From the cell containing the given text, extract its center point as (X, Y) coordinate. 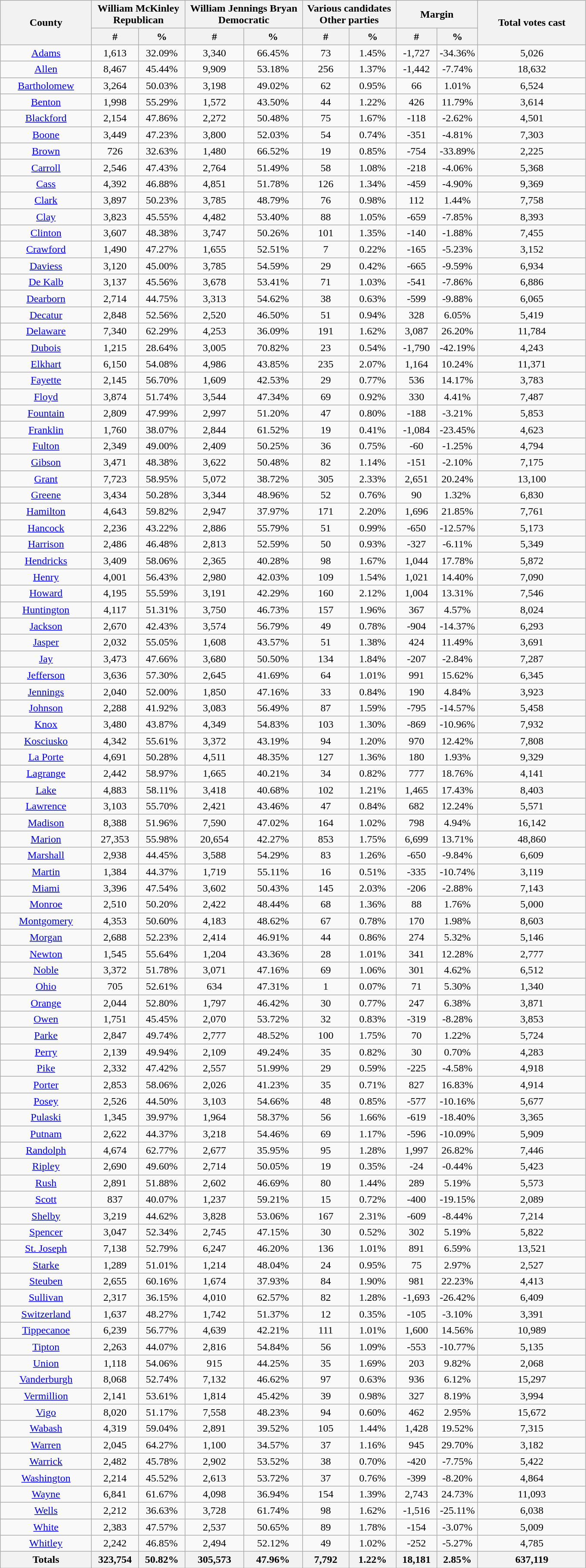
1.39% (373, 1494)
45.52% (162, 1478)
1.14% (373, 462)
5,853 (532, 413)
58.37% (273, 1117)
5,573 (532, 1183)
2,645 (214, 675)
8,020 (115, 1412)
Rush (46, 1183)
Wabash (46, 1429)
3,418 (214, 790)
1.20% (373, 741)
-154 (417, 1527)
2,044 (115, 1003)
-4.06% (457, 167)
45.44% (162, 69)
7 (326, 250)
109 (326, 577)
50.65% (273, 1527)
Porter (46, 1085)
Jay (46, 659)
15,297 (532, 1380)
1,289 (115, 1265)
St. Joseph (46, 1248)
7,214 (532, 1216)
4,117 (115, 610)
Fountain (46, 413)
1,719 (214, 872)
8,393 (532, 216)
Pike (46, 1068)
0.83% (373, 1019)
6,934 (532, 266)
Fulton (46, 446)
-118 (417, 118)
47.54% (162, 888)
1,428 (417, 1429)
60.16% (162, 1281)
1.66% (373, 1117)
45.56% (162, 282)
2,070 (214, 1019)
Morgan (46, 937)
26.20% (457, 331)
Various candidatesOther parties (349, 15)
43.22% (162, 528)
2,938 (115, 855)
3,728 (214, 1510)
51.37% (273, 1314)
2.03% (373, 888)
54.06% (162, 1363)
16 (326, 872)
2,651 (417, 479)
38.72% (273, 479)
43.50% (273, 102)
62.29% (162, 331)
1.38% (373, 642)
3,923 (532, 691)
-4.81% (457, 135)
167 (326, 1216)
247 (417, 1003)
2,546 (115, 167)
2,414 (214, 937)
52.56% (162, 315)
Putnam (46, 1134)
1,345 (115, 1117)
Kosciusko (46, 741)
-400 (417, 1199)
46.50% (273, 315)
52 (326, 495)
50.26% (273, 233)
6,038 (532, 1510)
190 (417, 691)
1.26% (373, 855)
23 (326, 348)
6.38% (457, 1003)
27,353 (115, 839)
50.60% (162, 921)
1,964 (214, 1117)
-7.85% (457, 216)
4,794 (532, 446)
798 (417, 823)
301 (417, 970)
-206 (417, 888)
1.90% (373, 1281)
6,609 (532, 855)
0.93% (373, 544)
44.45% (162, 855)
2,527 (532, 1265)
47.66% (162, 659)
-26.42% (457, 1298)
-10.96% (457, 724)
47.31% (273, 986)
28.64% (162, 348)
3,636 (115, 675)
54.66% (273, 1101)
5,026 (532, 53)
2,214 (115, 1478)
2,844 (214, 429)
-10.16% (457, 1101)
7,546 (532, 593)
945 (417, 1445)
County (46, 22)
1.35% (373, 233)
1,814 (214, 1396)
4,001 (115, 577)
Warren (46, 1445)
40.68% (273, 790)
1,609 (214, 380)
2.97% (457, 1265)
51.96% (162, 823)
37.93% (273, 1281)
1,674 (214, 1281)
157 (326, 610)
-60 (417, 446)
2,886 (214, 528)
171 (326, 512)
17.78% (457, 561)
53.61% (162, 1396)
7,723 (115, 479)
48.44% (273, 904)
Martin (46, 872)
-3.21% (457, 413)
Cass (46, 184)
Tipton (46, 1347)
47.23% (162, 135)
50.82% (162, 1560)
5,419 (532, 315)
2,688 (115, 937)
43.19% (273, 741)
Clay (46, 216)
274 (417, 937)
Monroe (46, 904)
68 (326, 904)
12.42% (457, 741)
3,182 (532, 1445)
26.82% (457, 1150)
50.50% (273, 659)
3,087 (417, 331)
46.20% (273, 1248)
70 (417, 1036)
-7.86% (457, 282)
42.21% (273, 1330)
2,332 (115, 1068)
51.88% (162, 1183)
2,272 (214, 118)
35.95% (273, 1150)
56.49% (273, 708)
67 (326, 921)
3,800 (214, 135)
2,236 (115, 528)
3,047 (115, 1232)
66 (417, 86)
-665 (417, 266)
-23.45% (457, 429)
145 (326, 888)
1,742 (214, 1314)
3,340 (214, 53)
0.72% (373, 1199)
2,026 (214, 1085)
Allen (46, 69)
55.79% (273, 528)
6,150 (115, 364)
3,313 (214, 299)
8,603 (532, 921)
3,828 (214, 1216)
Owen (46, 1019)
Gibson (46, 462)
46.42% (273, 1003)
170 (417, 921)
Johnson (46, 708)
3,219 (115, 1216)
6,512 (532, 970)
-34.36% (457, 53)
62 (326, 86)
28 (326, 954)
61.52% (273, 429)
52.03% (273, 135)
0.52% (373, 1232)
53.18% (273, 69)
4,511 (214, 757)
Jefferson (46, 675)
1,572 (214, 102)
103 (326, 724)
13,521 (532, 1248)
-3.10% (457, 1314)
6.12% (457, 1380)
41.92% (162, 708)
45.55% (162, 216)
160 (326, 593)
1.37% (373, 69)
3,473 (115, 659)
36.09% (273, 331)
3,083 (214, 708)
37.97% (273, 512)
43.85% (273, 364)
0.75% (373, 446)
55.64% (162, 954)
39.52% (273, 1429)
8,467 (115, 69)
48.52% (273, 1036)
5,173 (532, 528)
2,141 (115, 1396)
3,120 (115, 266)
2,997 (214, 413)
36 (326, 446)
0.54% (373, 348)
47.43% (162, 167)
66.52% (273, 151)
56.77% (162, 1330)
1,100 (214, 1445)
64.27% (162, 1445)
46.73% (273, 610)
-14.57% (457, 708)
-577 (417, 1101)
1,637 (115, 1314)
Knox (46, 724)
2.31% (373, 1216)
2,677 (214, 1150)
777 (417, 774)
Bartholomew (46, 86)
-1.25% (457, 446)
Randolph (46, 1150)
7,340 (115, 331)
6,699 (417, 839)
55.11% (273, 872)
48.23% (273, 1412)
-327 (417, 544)
8,024 (532, 610)
Crawford (46, 250)
51.17% (162, 1412)
36.63% (162, 1510)
50.20% (162, 904)
1,490 (115, 250)
1.69% (373, 1363)
56.70% (162, 380)
4,353 (115, 921)
-609 (417, 1216)
3,264 (115, 86)
4,914 (532, 1085)
83 (326, 855)
20.24% (457, 479)
5,677 (532, 1101)
73 (326, 53)
7,487 (532, 397)
2.20% (373, 512)
55.98% (162, 839)
61.74% (273, 1510)
0.86% (373, 937)
Jennings (46, 691)
1,751 (115, 1019)
-335 (417, 872)
637,119 (532, 1560)
-10.74% (457, 872)
2,421 (214, 806)
4,501 (532, 118)
0.60% (373, 1412)
Wayne (46, 1494)
52.61% (162, 986)
4.57% (457, 610)
1.78% (373, 1527)
7,792 (326, 1560)
4,785 (532, 1543)
-795 (417, 708)
-12.57% (457, 528)
4,283 (532, 1052)
15,672 (532, 1412)
1,760 (115, 429)
3,005 (214, 348)
3,874 (115, 397)
5.32% (457, 937)
-7.75% (457, 1461)
682 (417, 806)
58 (326, 167)
164 (326, 823)
50.05% (273, 1167)
-459 (417, 184)
De Kalb (46, 282)
45.78% (162, 1461)
Whitley (46, 1543)
2,557 (214, 1068)
7,303 (532, 135)
48.96% (273, 495)
52.51% (273, 250)
0.22% (373, 250)
33 (326, 691)
34.57% (273, 1445)
3,409 (115, 561)
7,932 (532, 724)
18.76% (457, 774)
7,132 (214, 1380)
-225 (417, 1068)
2,602 (214, 1183)
328 (417, 315)
95 (326, 1150)
970 (417, 741)
41.69% (273, 675)
7,758 (532, 200)
64 (326, 675)
1,998 (115, 102)
289 (417, 1183)
-218 (417, 167)
Miami (46, 888)
330 (417, 397)
Grant (46, 479)
10.24% (457, 364)
-18.40% (457, 1117)
Brown (46, 151)
39 (326, 1396)
-2.84% (457, 659)
2,089 (532, 1199)
-19.15% (457, 1199)
1,164 (417, 364)
112 (417, 200)
-9.59% (457, 266)
18,181 (417, 1560)
1.16% (373, 1445)
47.34% (273, 397)
2,743 (417, 1494)
341 (417, 954)
127 (326, 757)
-165 (417, 250)
2,613 (214, 1478)
6.05% (457, 315)
36.94% (273, 1494)
54.46% (273, 1134)
5,571 (532, 806)
4,986 (214, 364)
76 (326, 200)
11,784 (532, 331)
3,449 (115, 135)
45.42% (273, 1396)
-8.28% (457, 1019)
57.30% (162, 675)
3,544 (214, 397)
45.45% (162, 1019)
Montgomery (46, 921)
William McKinleyRepublican (139, 15)
367 (417, 610)
41.23% (273, 1085)
13,100 (532, 479)
3,747 (214, 233)
4,864 (532, 1478)
62.57% (273, 1298)
4.41% (457, 397)
Hancock (46, 528)
3,602 (214, 888)
90 (417, 495)
6.59% (457, 1248)
Ripley (46, 1167)
827 (417, 1085)
-0.44% (457, 1167)
48.27% (162, 1314)
Jackson (46, 626)
4,319 (115, 1429)
Adams (46, 53)
4,243 (532, 348)
6,409 (532, 1298)
Decatur (46, 315)
Madison (46, 823)
6,239 (115, 1330)
1.98% (457, 921)
0.80% (373, 413)
-596 (417, 1134)
51.99% (273, 1068)
14.17% (457, 380)
4.62% (457, 970)
-25.11% (457, 1510)
52.59% (273, 544)
1,118 (115, 1363)
4,691 (115, 757)
Floyd (46, 397)
3,119 (532, 872)
49.94% (162, 1052)
49.74% (162, 1036)
5,072 (214, 479)
1,655 (214, 250)
11,093 (532, 1494)
3,678 (214, 282)
3,823 (115, 216)
54.62% (273, 299)
48.79% (273, 200)
36.15% (162, 1298)
2,690 (115, 1167)
6,293 (532, 626)
837 (115, 1199)
52.74% (162, 1380)
William Jennings BryanDemocratic (244, 15)
327 (417, 1396)
8,388 (115, 823)
136 (326, 1248)
58.97% (162, 774)
126 (326, 184)
54.59% (273, 266)
4.84% (457, 691)
Franklin (46, 429)
38.07% (162, 429)
726 (115, 151)
53.52% (273, 1461)
Greene (46, 495)
16.83% (457, 1085)
46.91% (273, 937)
-1,693 (417, 1298)
46.62% (273, 1380)
1.17% (373, 1134)
24.73% (457, 1494)
50 (326, 544)
50.43% (273, 888)
61.67% (162, 1494)
54.83% (273, 724)
52.79% (162, 1248)
Tippecanoe (46, 1330)
2,317 (115, 1298)
54 (326, 135)
1,004 (417, 593)
42.53% (273, 380)
4,010 (214, 1298)
Howard (46, 593)
52.00% (162, 691)
48.62% (273, 921)
1,384 (115, 872)
-10.09% (457, 1134)
43.57% (273, 642)
-399 (417, 1478)
1.96% (373, 610)
2,526 (115, 1101)
991 (417, 675)
Daviess (46, 266)
42.29% (273, 593)
302 (417, 1232)
89 (326, 1527)
2,670 (115, 626)
4,392 (115, 184)
-2.88% (457, 888)
4,098 (214, 1494)
Orange (46, 1003)
5,909 (532, 1134)
4,482 (214, 216)
3,391 (532, 1314)
9,909 (214, 69)
2,145 (115, 380)
1.06% (373, 970)
Totals (46, 1560)
-6.11% (457, 544)
3,365 (532, 1117)
-1,727 (417, 53)
1.32% (457, 495)
47.42% (162, 1068)
2.95% (457, 1412)
-14.37% (457, 626)
7,761 (532, 512)
1,613 (115, 53)
2,040 (115, 691)
15.62% (457, 675)
-5.23% (457, 250)
11,371 (532, 364)
2,225 (532, 151)
0.71% (373, 1085)
17.43% (457, 790)
3,434 (115, 495)
Switzerland (46, 1314)
426 (417, 102)
59.21% (273, 1199)
7,143 (532, 888)
32.09% (162, 53)
87 (326, 708)
Wells (46, 1510)
22.23% (457, 1281)
Shelby (46, 1216)
2,263 (115, 1347)
La Porte (46, 757)
19.52% (457, 1429)
42.03% (273, 577)
Delaware (46, 331)
12 (326, 1314)
2,068 (532, 1363)
8,403 (532, 790)
8,068 (115, 1380)
6,524 (532, 86)
9,369 (532, 184)
-553 (417, 1347)
4,349 (214, 724)
4,253 (214, 331)
2,745 (214, 1232)
-207 (417, 659)
-1,516 (417, 1510)
52.34% (162, 1232)
8.19% (457, 1396)
915 (214, 1363)
-24 (417, 1167)
Newton (46, 954)
4,643 (115, 512)
80 (326, 1183)
Benton (46, 102)
5,000 (532, 904)
1.45% (373, 53)
1,021 (417, 577)
-7.74% (457, 69)
2,288 (115, 708)
-869 (417, 724)
46.88% (162, 184)
51.49% (273, 167)
2,848 (115, 315)
44.62% (162, 1216)
2,813 (214, 544)
46.69% (273, 1183)
18,632 (532, 69)
2,422 (214, 904)
-4.90% (457, 184)
2,365 (214, 561)
-33.89% (457, 151)
0.59% (373, 1068)
59.82% (162, 512)
84 (326, 1281)
3,344 (214, 495)
2,045 (115, 1445)
305 (326, 479)
47.57% (162, 1527)
3,198 (214, 86)
2,980 (214, 577)
0.42% (373, 266)
2,655 (115, 1281)
-319 (417, 1019)
54.08% (162, 364)
Fayette (46, 380)
40.28% (273, 561)
3,480 (115, 724)
0.99% (373, 528)
2,349 (115, 446)
9,329 (532, 757)
-659 (417, 216)
51.74% (162, 397)
51.31% (162, 610)
52.23% (162, 937)
1,237 (214, 1199)
2,032 (115, 642)
5,009 (532, 1527)
3,071 (214, 970)
39.97% (162, 1117)
7,175 (532, 462)
3,607 (115, 233)
0.92% (373, 397)
-10.77% (457, 1347)
9.82% (457, 1363)
53.06% (273, 1216)
6,830 (532, 495)
2,442 (115, 774)
52.12% (273, 1543)
Lake (46, 790)
Dearborn (46, 299)
34 (326, 774)
Warrick (46, 1461)
Ohio (46, 986)
53.41% (273, 282)
29.70% (457, 1445)
13.31% (457, 593)
3,750 (214, 610)
0.51% (373, 872)
1.03% (373, 282)
1.09% (373, 1347)
Perry (46, 1052)
3,691 (532, 642)
100 (326, 1036)
2,212 (115, 1510)
Spencer (46, 1232)
58.95% (162, 479)
853 (326, 839)
-252 (417, 1543)
55.61% (162, 741)
Hendricks (46, 561)
58.11% (162, 790)
3,853 (532, 1019)
10,989 (532, 1330)
-8.20% (457, 1478)
154 (326, 1494)
Noble (46, 970)
0.07% (373, 986)
4,883 (115, 790)
70.82% (273, 348)
2.12% (373, 593)
44.07% (162, 1347)
5,458 (532, 708)
55.70% (162, 806)
5,423 (532, 1167)
1,465 (417, 790)
5,724 (532, 1036)
Sullivan (46, 1298)
1,608 (214, 642)
Clark (46, 200)
44.50% (162, 1101)
46.48% (162, 544)
13.71% (457, 839)
235 (326, 364)
7,590 (214, 823)
6,247 (214, 1248)
1.59% (373, 708)
4,851 (214, 184)
44.75% (162, 299)
54.29% (273, 855)
3,622 (214, 462)
1,997 (417, 1150)
5,872 (532, 561)
14.56% (457, 1330)
2,510 (115, 904)
6,345 (532, 675)
47.99% (162, 413)
49.60% (162, 1167)
-1,442 (417, 69)
-3.07% (457, 1527)
1.76% (457, 904)
Marshall (46, 855)
Total votes cast (532, 22)
47.86% (162, 118)
24 (326, 1265)
55.29% (162, 102)
3,994 (532, 1396)
2,947 (214, 512)
11.79% (457, 102)
6,886 (532, 282)
936 (417, 1380)
50.03% (162, 86)
1,204 (214, 954)
2,847 (115, 1036)
-9.84% (457, 855)
3,137 (115, 282)
2,902 (214, 1461)
1.93% (457, 757)
11.49% (457, 642)
-9.88% (457, 299)
7,808 (532, 741)
1,696 (417, 512)
52.80% (162, 1003)
-420 (417, 1461)
Hamilton (46, 512)
Pulaski (46, 1117)
203 (417, 1363)
Clinton (46, 233)
5,349 (532, 544)
43.36% (273, 954)
-4.58% (457, 1068)
102 (326, 790)
180 (417, 757)
53.40% (273, 216)
2,764 (214, 167)
0.94% (373, 315)
1 (326, 986)
1,214 (214, 1265)
48 (326, 1101)
1,665 (214, 774)
1.21% (373, 790)
-8.44% (457, 1216)
Lawrence (46, 806)
4,674 (115, 1150)
3,897 (115, 200)
-2.62% (457, 118)
3,152 (532, 250)
Harrison (46, 544)
12.28% (457, 954)
5,135 (532, 1347)
0.41% (373, 429)
1,044 (417, 561)
-599 (417, 299)
7,315 (532, 1429)
-904 (417, 626)
Union (46, 1363)
56.79% (273, 626)
2,537 (214, 1527)
3,191 (214, 593)
2,622 (115, 1134)
1.30% (373, 724)
2,853 (115, 1085)
111 (326, 1330)
51.20% (273, 413)
2,494 (214, 1543)
191 (326, 331)
981 (417, 1281)
Washington (46, 1478)
3,871 (532, 1003)
1,340 (532, 986)
705 (115, 986)
Marion (46, 839)
-351 (417, 135)
4.94% (457, 823)
6,841 (115, 1494)
45.00% (162, 266)
6,065 (532, 299)
-42.19% (457, 348)
-188 (417, 413)
44.25% (273, 1363)
4,639 (214, 1330)
1,797 (214, 1003)
2,486 (115, 544)
-754 (417, 151)
50.23% (162, 200)
55.59% (162, 593)
40.07% (162, 1199)
5,146 (532, 937)
3,783 (532, 380)
49.24% (273, 1052)
5,422 (532, 1461)
Steuben (46, 1281)
-2.10% (457, 462)
4,623 (532, 429)
Margin (437, 15)
-105 (417, 1314)
48.04% (273, 1265)
891 (417, 1248)
32.63% (162, 151)
4,141 (532, 774)
Henry (46, 577)
2,139 (115, 1052)
134 (326, 659)
Blackford (46, 118)
Vanderburgh (46, 1380)
Dubois (46, 348)
424 (417, 642)
48.35% (273, 757)
101 (326, 233)
3,471 (115, 462)
1,545 (115, 954)
1,850 (214, 691)
97 (326, 1380)
323,754 (115, 1560)
5,368 (532, 167)
3,614 (532, 102)
59.04% (162, 1429)
16,142 (532, 823)
Jasper (46, 642)
-5.27% (457, 1543)
66.45% (273, 53)
3,396 (115, 888)
4,342 (115, 741)
Scott (46, 1199)
7,090 (532, 577)
47.02% (273, 823)
5.30% (457, 986)
Vigo (46, 1412)
50.25% (273, 446)
7,455 (532, 233)
Starke (46, 1265)
7,138 (115, 1248)
305,573 (214, 1560)
2.85% (457, 1560)
49.02% (273, 86)
White (46, 1527)
4,195 (115, 593)
Elkhart (46, 364)
4,183 (214, 921)
2,242 (115, 1543)
4,413 (532, 1281)
47.15% (273, 1232)
3,218 (214, 1134)
48,860 (532, 839)
49.00% (162, 446)
7,287 (532, 659)
55.05% (162, 642)
46.85% (162, 1543)
Vermillion (46, 1396)
2,520 (214, 315)
62.77% (162, 1150)
43.46% (273, 806)
12.24% (457, 806)
3,588 (214, 855)
54.84% (273, 1347)
1.05% (373, 216)
2,154 (115, 118)
-1,790 (417, 348)
2.07% (373, 364)
1.84% (373, 659)
2,109 (214, 1052)
3,574 (214, 626)
2,409 (214, 446)
1,600 (417, 1330)
7,446 (532, 1150)
4,918 (532, 1068)
1,480 (214, 151)
32 (326, 1019)
-541 (417, 282)
47.27% (162, 250)
Carroll (46, 167)
14.40% (457, 577)
21.85% (457, 512)
462 (417, 1412)
2.33% (373, 479)
Parke (46, 1036)
42.27% (273, 839)
3,680 (214, 659)
-1.88% (457, 233)
536 (417, 380)
1,215 (115, 348)
0.74% (373, 135)
42.43% (162, 626)
1.08% (373, 167)
40.21% (273, 774)
Boone (46, 135)
56.43% (162, 577)
-619 (417, 1117)
634 (214, 986)
-151 (417, 462)
1.34% (373, 184)
51.01% (162, 1265)
256 (326, 69)
43.87% (162, 724)
1.54% (373, 577)
Posey (46, 1101)
-1,084 (417, 429)
-140 (417, 233)
47.96% (273, 1560)
2,383 (115, 1527)
5,822 (532, 1232)
Lagrange (46, 774)
15 (326, 1199)
2,482 (115, 1461)
7,558 (214, 1412)
20,654 (214, 839)
2,809 (115, 413)
105 (326, 1429)
2,816 (214, 1347)
Huntington (46, 610)
